Extract the (X, Y) coordinate from the center of the cell holding the provided text.  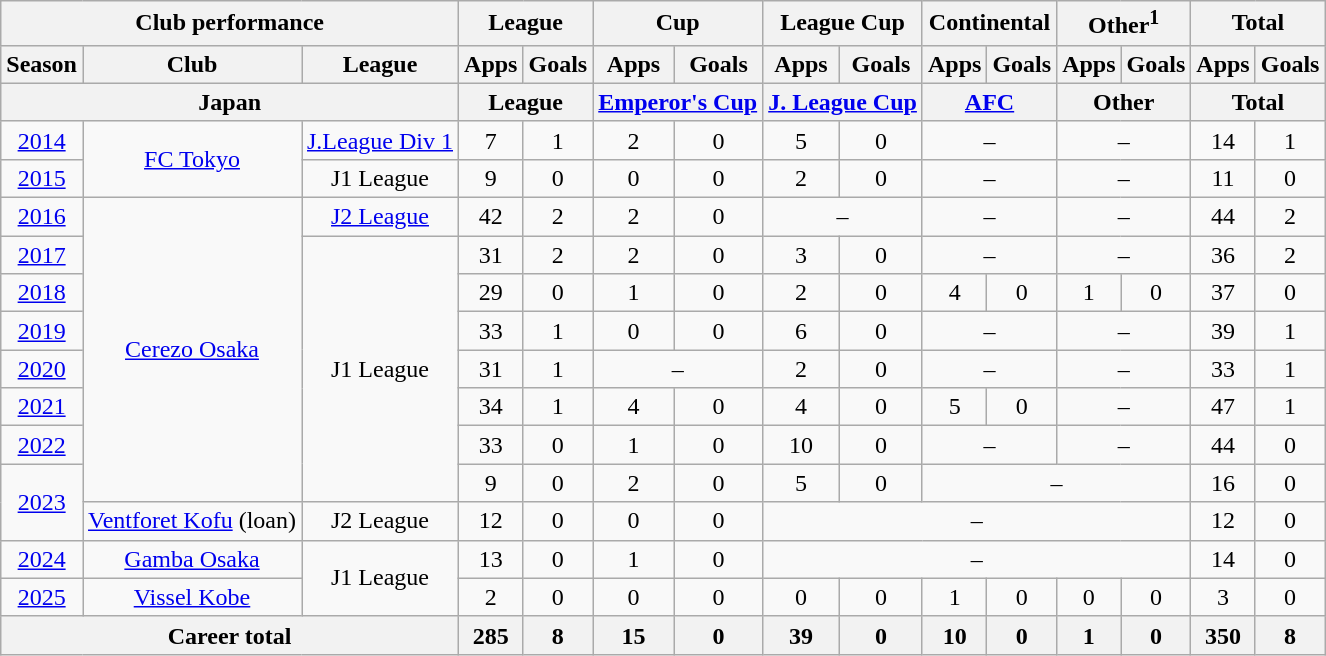
Club performance (230, 24)
J.League Div 1 (380, 140)
Ventforet Kofu (loan) (192, 521)
285 (491, 635)
2025 (42, 597)
2014 (42, 140)
2022 (42, 445)
2018 (42, 293)
2023 (42, 502)
Other (1124, 102)
AFC (989, 102)
37 (1223, 293)
13 (491, 559)
FC Tokyo (192, 159)
7 (491, 140)
2016 (42, 217)
2015 (42, 178)
Season (42, 64)
Gamba Osaka (192, 559)
Continental (989, 24)
11 (1223, 178)
34 (491, 407)
2019 (42, 331)
15 (634, 635)
Career total (230, 635)
J. League Cup (843, 102)
2024 (42, 559)
42 (491, 217)
Other1 (1124, 24)
Vissel Kobe (192, 597)
2017 (42, 255)
Emperor's Cup (678, 102)
47 (1223, 407)
350 (1223, 635)
Cerezo Osaka (192, 350)
Cup (678, 24)
League Cup (843, 24)
Club (192, 64)
29 (491, 293)
6 (802, 331)
36 (1223, 255)
16 (1223, 483)
Japan (230, 102)
2020 (42, 369)
2021 (42, 407)
